Provide the [x, y] coordinate of the cell's center where the given text is located.  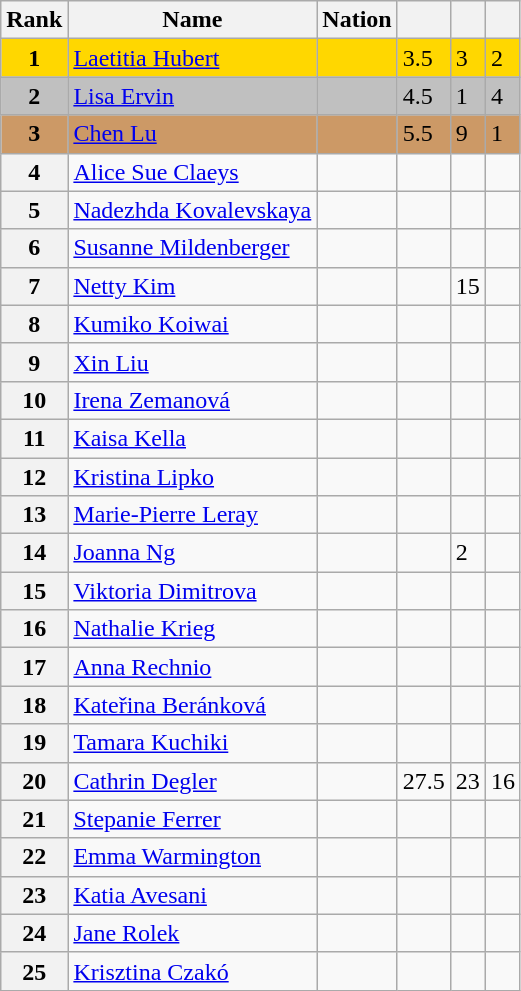
Jane Rolek [192, 933]
13 [34, 515]
Krisztina Czakó [192, 971]
10 [34, 400]
17 [34, 667]
Lisa Ervin [192, 96]
20 [34, 781]
Nathalie Krieg [192, 629]
Chen Lu [192, 134]
19 [34, 743]
Kaisa Kella [192, 438]
11 [34, 438]
Nation [357, 20]
22 [34, 857]
Laetitia Hubert [192, 58]
Name [192, 20]
14 [34, 553]
Emma Warmington [192, 857]
Susanne Mildenberger [192, 248]
5 [34, 210]
Kristina Lipko [192, 477]
Katia Avesani [192, 895]
Cathrin Degler [192, 781]
Joanna Ng [192, 553]
3.5 [424, 58]
Rank [34, 20]
Marie-Pierre Leray [192, 515]
Viktoria Dimitrova [192, 591]
27.5 [424, 781]
21 [34, 819]
6 [34, 248]
7 [34, 286]
Alice Sue Claeys [192, 172]
Kateřina Beránková [192, 705]
25 [34, 971]
Stepanie Ferrer [192, 819]
Netty Kim [192, 286]
4.5 [424, 96]
Nadezhda Kovalevskaya [192, 210]
12 [34, 477]
Anna Rechnio [192, 667]
8 [34, 324]
Tamara Kuchiki [192, 743]
Irena Zemanová [192, 400]
5.5 [424, 134]
18 [34, 705]
Kumiko Koiwai [192, 324]
Xin Liu [192, 362]
24 [34, 933]
